Return the [x, y] coordinate for the center point of the cell that contains the specified text.  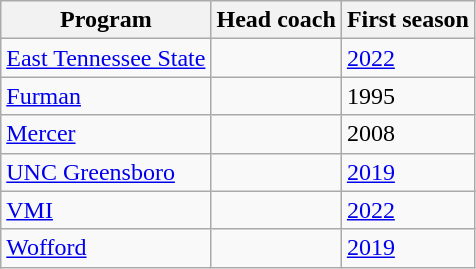
Program [106, 20]
2008 [408, 134]
Furman [106, 96]
UNC Greensboro [106, 172]
East Tennessee State [106, 58]
First season [408, 20]
Wofford [106, 248]
Mercer [106, 134]
Head coach [276, 20]
1995 [408, 96]
VMI [106, 210]
